Return (X, Y) of the center of cell containing provided text 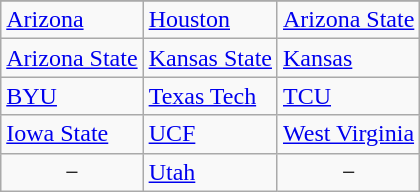
BYU (72, 96)
Houston (210, 20)
Iowa State (72, 134)
West Virginia (348, 134)
Kansas (348, 58)
Utah (210, 172)
UCF (210, 134)
Texas Tech (210, 96)
Arizona (72, 20)
TCU (348, 96)
Kansas State (210, 58)
